Return the [x, y] coordinate for the center point of the cell that contains the specified text.  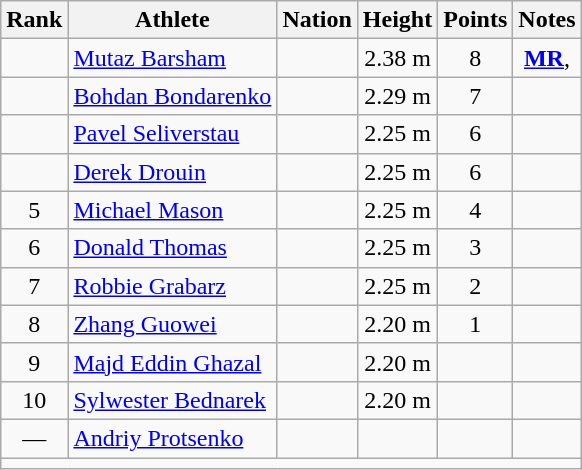
9 [34, 362]
5 [34, 210]
Majd Eddin Ghazal [172, 362]
Athlete [172, 20]
10 [34, 400]
Pavel Seliverstau [172, 134]
2.38 m [397, 58]
— [34, 438]
4 [476, 210]
Robbie Grabarz [172, 286]
Derek Drouin [172, 172]
Sylwester Bednarek [172, 400]
Notes [547, 20]
2 [476, 286]
Points [476, 20]
Andriy Protsenko [172, 438]
Bohdan Bondarenko [172, 96]
3 [476, 248]
MR, [547, 58]
Zhang Guowei [172, 324]
Rank [34, 20]
2.29 m [397, 96]
Height [397, 20]
Mutaz Barsham [172, 58]
Michael Mason [172, 210]
Nation [317, 20]
1 [476, 324]
Donald Thomas [172, 248]
